Return [x, y] of the center of cell containing provided text 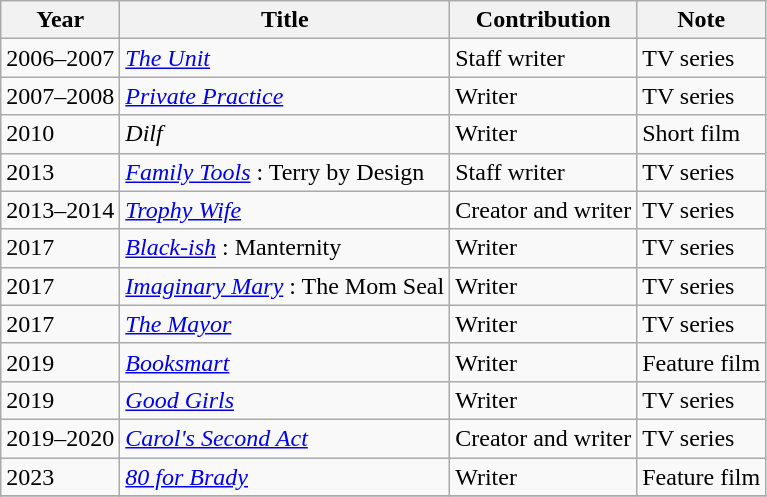
80 for Brady [285, 477]
Black-ish : Manternity [285, 248]
Private Practice [285, 96]
Carol's Second Act [285, 438]
Family Tools : Terry by Design [285, 172]
2006–2007 [60, 58]
The Mayor [285, 324]
Trophy Wife [285, 210]
2023 [60, 477]
2013–2014 [60, 210]
2019–2020 [60, 438]
Note [702, 20]
Booksmart [285, 362]
2007–2008 [60, 96]
Short film [702, 134]
2010 [60, 134]
Imaginary Mary : The Mom Seal [285, 286]
Contribution [544, 20]
Title [285, 20]
Year [60, 20]
Good Girls [285, 400]
The Unit [285, 58]
2013 [60, 172]
Dilf [285, 134]
